Return [x, y] of the center of cell containing provided text 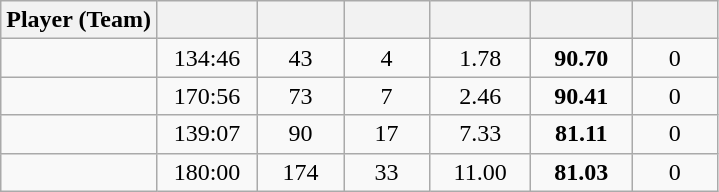
81.11 [582, 134]
90.70 [582, 58]
2.46 [480, 96]
7.33 [480, 134]
17 [387, 134]
81.03 [582, 172]
1.78 [480, 58]
43 [301, 58]
Player (Team) [79, 20]
139:07 [206, 134]
134:46 [206, 58]
11.00 [480, 172]
7 [387, 96]
90.41 [582, 96]
33 [387, 172]
170:56 [206, 96]
174 [301, 172]
90 [301, 134]
73 [301, 96]
4 [387, 58]
180:00 [206, 172]
